Return [x, y] of the center of cell containing provided text 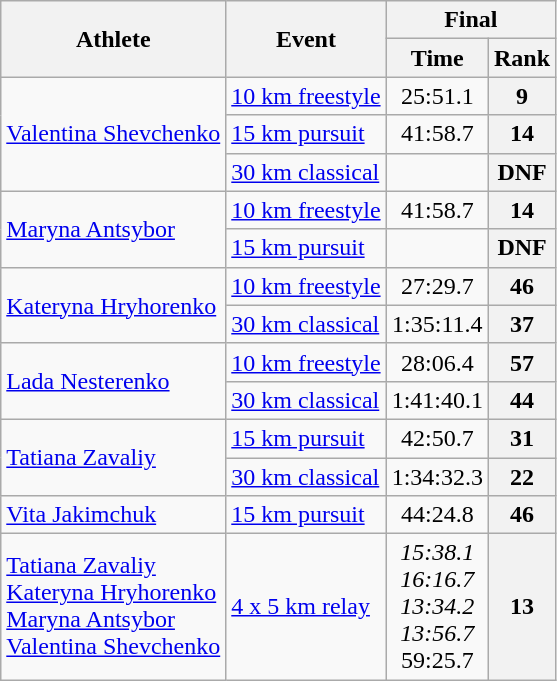
Kateryna Hryhorenko [114, 305]
Athlete [114, 39]
1:35:11.4 [437, 324]
9 [522, 96]
Tatiana Zavaliy [114, 457]
Valentina Shevchenko [114, 134]
15:38.116:16.713:34.213:56.759:25.7 [437, 607]
13 [522, 607]
1:41:40.1 [437, 400]
Lada Nesterenko [114, 381]
31 [522, 438]
44 [522, 400]
28:06.4 [437, 362]
22 [522, 477]
Event [306, 39]
4 x 5 km relay [306, 607]
44:24.8 [437, 515]
57 [522, 362]
27:29.7 [437, 286]
Tatiana ZavaliyKateryna HryhorenkoMaryna AntsyborValentina Shevchenko [114, 607]
Vita Jakimchuk [114, 515]
25:51.1 [437, 96]
Maryna Antsybor [114, 229]
42:50.7 [437, 438]
1:34:32.3 [437, 477]
37 [522, 324]
Rank [522, 58]
Final [471, 20]
Time [437, 58]
